Pinpoint the cell where the given text exists, returning its [x, y] midpoint coordinate. 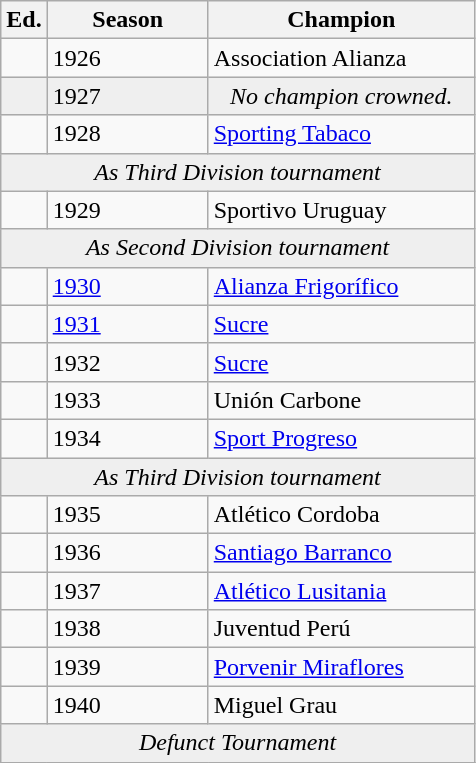
Miguel Grau [341, 705]
1938 [128, 629]
1928 [128, 134]
Sport Progreso [341, 438]
Santiago Barranco [341, 553]
1926 [128, 58]
1927 [128, 96]
Atlético Cordoba [341, 515]
1934 [128, 438]
Champion [341, 20]
1929 [128, 210]
1935 [128, 515]
Juventud Perú [341, 629]
1936 [128, 553]
1940 [128, 705]
Sportivo Uruguay [341, 210]
Association Alianza [341, 58]
As Second Division tournament [238, 248]
Ed. [24, 20]
1932 [128, 362]
1933 [128, 400]
Porvenir Miraflores [341, 667]
1931 [128, 324]
No champion crowned. [341, 96]
Alianza Frigorífico [341, 286]
1930 [128, 286]
Unión Carbone [341, 400]
Sporting Tabaco [341, 134]
Defunct Tournament [238, 743]
1937 [128, 591]
Season [128, 20]
1939 [128, 667]
Atlético Lusitania [341, 591]
